Capture the cell that displays the provided text and extract its [X, Y] central coordinate. 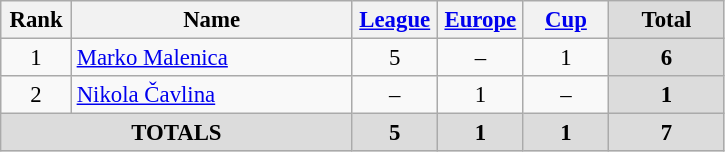
League [395, 20]
6 [667, 58]
Europe [481, 20]
TOTALS [176, 133]
Cup [566, 20]
Nikola Čavlina [212, 95]
2 [36, 95]
Marko Malenica [212, 58]
Name [212, 20]
Total [667, 20]
7 [667, 133]
Rank [36, 20]
